From the cell containing the given text, extract its center point as [X, Y] coordinate. 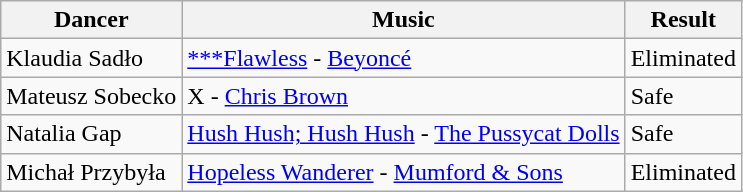
Dancer [92, 20]
Michał Przybyła [92, 172]
Mateusz Sobecko [92, 96]
***Flawless - Beyoncé [404, 58]
Music [404, 20]
X - Chris Brown [404, 96]
Hopeless Wanderer - Mumford & Sons [404, 172]
Natalia Gap [92, 134]
Hush Hush; Hush Hush - The Pussycat Dolls [404, 134]
Result [683, 20]
Klaudia Sadło [92, 58]
